Provide the (X, Y) coordinate of the cell's center where the given text is located.  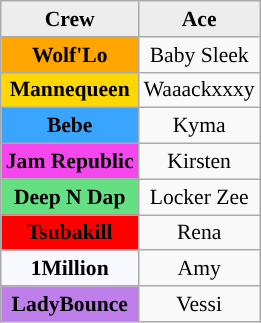
Tsubakill (70, 233)
Vessi (200, 304)
Mannequeen (70, 90)
Bebe (70, 126)
Crew (70, 19)
LadyBounce (70, 304)
Kyma (200, 126)
Amy (200, 269)
Wolf'Lo (70, 55)
Deep N Dap (70, 197)
Jam Republic (70, 162)
Baby Sleek (200, 55)
Waaackxxxy (200, 90)
Rena (200, 233)
1Million (70, 269)
Kirsten (200, 162)
Ace (200, 19)
Locker Zee (200, 197)
